For the text-containing cell, return its midpoint in [X, Y] coordinate format. 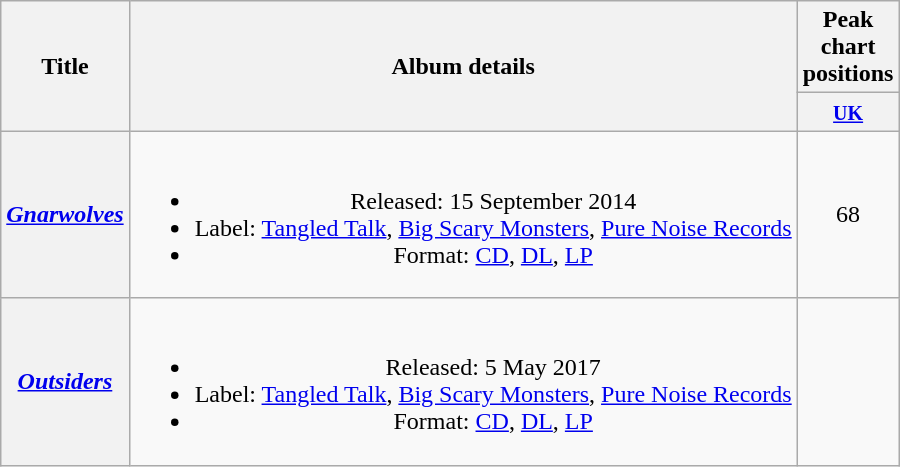
Released: 5 May 2017Label: Tangled Talk, Big Scary Monsters, Pure Noise RecordsFormat: CD, DL, LP [463, 382]
UK [848, 112]
68 [848, 214]
Outsiders [65, 382]
Gnarwolves [65, 214]
Album details [463, 66]
Peak chartpositions [848, 47]
Title [65, 66]
Released: 15 September 2014Label: Tangled Talk, Big Scary Monsters, Pure Noise RecordsFormat: CD, DL, LP [463, 214]
